Locate the cell with the specified text and output its [X, Y] center coordinate. 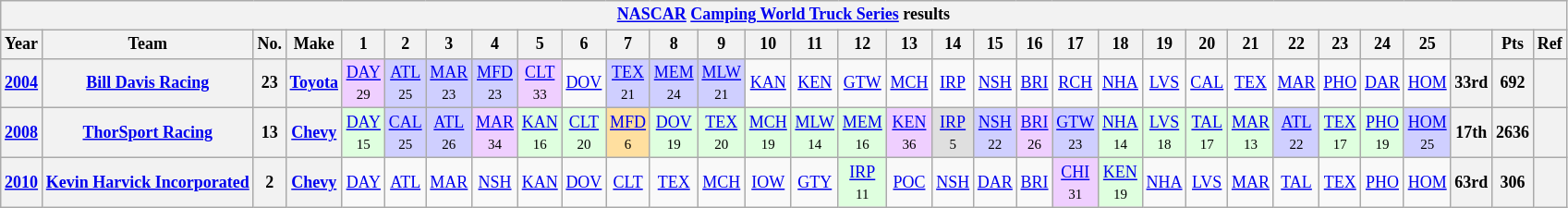
Pts [1513, 44]
2010 [22, 182]
TAL17 [1207, 133]
5 [540, 44]
GTW23 [1076, 133]
CAL25 [405, 133]
CLT33 [540, 83]
33rd [1471, 83]
63rd [1471, 182]
MAR23 [449, 83]
ATL25 [405, 83]
306 [1513, 182]
2004 [22, 83]
12 [862, 44]
692 [1513, 83]
MEM16 [862, 133]
MFD23 [495, 83]
KAN16 [540, 133]
KEN [815, 83]
15 [994, 44]
Toyota [314, 83]
24 [1382, 44]
KEN19 [1121, 182]
IRP [954, 83]
2636 [1513, 133]
8 [674, 44]
1 [363, 44]
HOM25 [1427, 133]
MAR13 [1251, 133]
CLT20 [584, 133]
17 [1076, 44]
TAL [1296, 182]
Make [314, 44]
GTW [862, 83]
MAR34 [495, 133]
NSH22 [994, 133]
Team [148, 44]
25 [1427, 44]
21 [1251, 44]
CLT [628, 182]
DAY15 [363, 133]
6 [584, 44]
20 [1207, 44]
DAY [363, 182]
POC [909, 182]
14 [954, 44]
MLW21 [721, 83]
TEX21 [628, 83]
No. [270, 44]
MEM24 [674, 83]
PHO19 [1382, 133]
IRP11 [862, 182]
DAY29 [363, 83]
CAL [1207, 83]
18 [1121, 44]
7 [628, 44]
CHI31 [1076, 182]
KEN36 [909, 133]
GTY [815, 182]
Kevin Harvick Incorporated [148, 182]
17th [1471, 133]
IRP5 [954, 133]
IOW [768, 182]
3 [449, 44]
2008 [22, 133]
4 [495, 44]
TEX17 [1340, 133]
9 [721, 44]
ThorSport Racing [148, 133]
11 [815, 44]
TEX20 [721, 133]
Bill Davis Racing [148, 83]
MCH19 [768, 133]
DOV19 [674, 133]
LVS18 [1164, 133]
ATL [405, 182]
MLW14 [815, 133]
BRI26 [1035, 133]
10 [768, 44]
Year [22, 44]
ATL22 [1296, 133]
ATL26 [449, 133]
RCH [1076, 83]
MFD6 [628, 133]
16 [1035, 44]
NHA14 [1121, 133]
NASCAR Camping World Truck Series results [784, 15]
22 [1296, 44]
19 [1164, 44]
Ref [1550, 44]
